Detect which cell encompasses the target text, then output its [x, y] center coordinate. 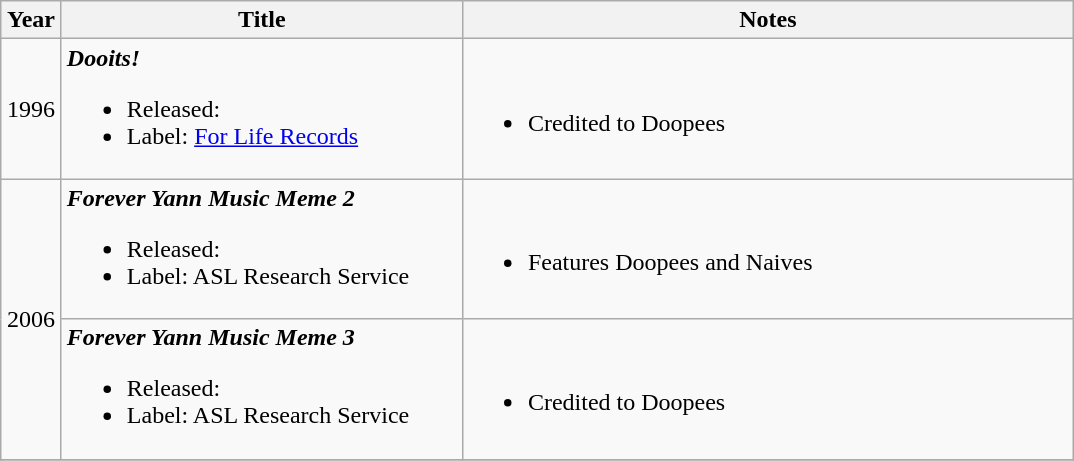
Dooits!Released: Label: For Life Records [262, 109]
2006 [32, 319]
Forever Yann Music Meme 2Released: Label: ASL Research Service [262, 249]
Features Doopees and Naives [768, 249]
Forever Yann Music Meme 3Released: Label: ASL Research Service [262, 389]
Year [32, 20]
Notes [768, 20]
1996 [32, 109]
Title [262, 20]
